Extract the [X, Y] coordinate from the center of the cell holding the provided text.  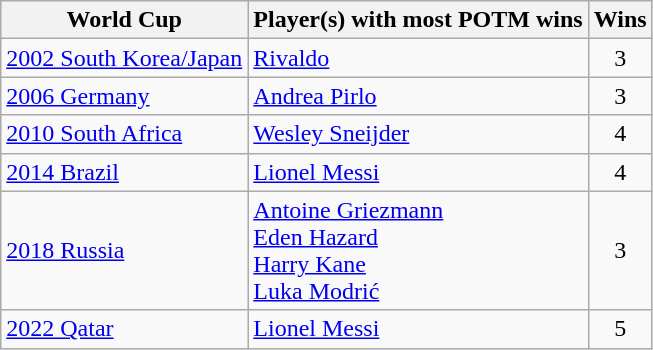
World Cup [124, 20]
2010 South Africa [124, 134]
2002 South Korea/Japan [124, 58]
Andrea Pirlo [418, 96]
Wins [620, 20]
2018 Russia [124, 250]
Wesley Sneijder [418, 134]
Player(s) with most POTM wins [418, 20]
Rivaldo [418, 58]
2006 Germany [124, 96]
2022 Qatar [124, 329]
5 [620, 329]
2014 Brazil [124, 172]
Antoine Griezmann Eden Hazard Harry Kane Luka Modrić [418, 250]
